Locate the cell with the specified text and output its [X, Y] center coordinate. 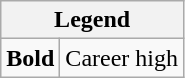
Career high [122, 58]
Bold [30, 58]
Legend [92, 20]
